Return the [X, Y] coordinate for the center point of the cell that contains the specified text.  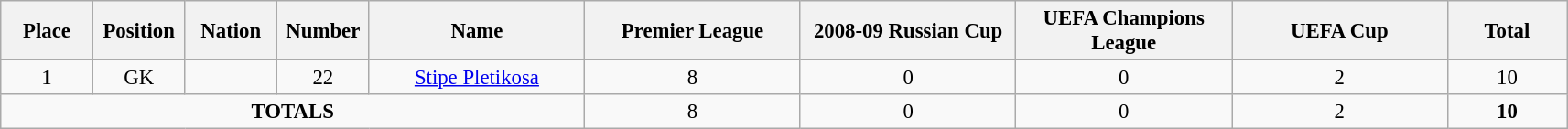
Name [477, 31]
22 [324, 78]
Total [1507, 31]
UEFA Cup [1340, 31]
Stipe Pletikosa [477, 78]
Premier League [693, 31]
2008-09 Russian Cup [908, 31]
GK [139, 78]
1 [48, 78]
Number [324, 31]
Position [139, 31]
UEFA Champions League [1124, 31]
Nation [231, 31]
TOTALS [293, 112]
Place [48, 31]
